Pinpoint the cell where the given text exists, returning its [x, y] midpoint coordinate. 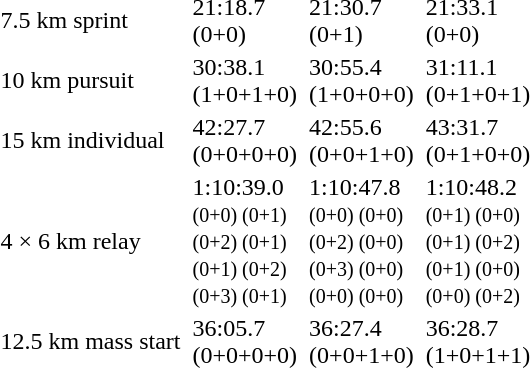
30:38.1(1+0+1+0) [245, 80]
1:10:47.8(0+0) (0+0)(0+2) (0+0)(0+3) (0+0)(0+0) (0+0) [362, 241]
30:55.4(1+0+0+0) [362, 80]
1:10:39.0(0+0) (0+1)(0+2) (0+1)(0+1) (0+2)(0+3) (0+1) [245, 241]
42:55.6(0+0+1+0) [362, 140]
42:27.7(0+0+0+0) [245, 140]
